Provide the (X, Y) coordinate of the cell's center where the given text is located.  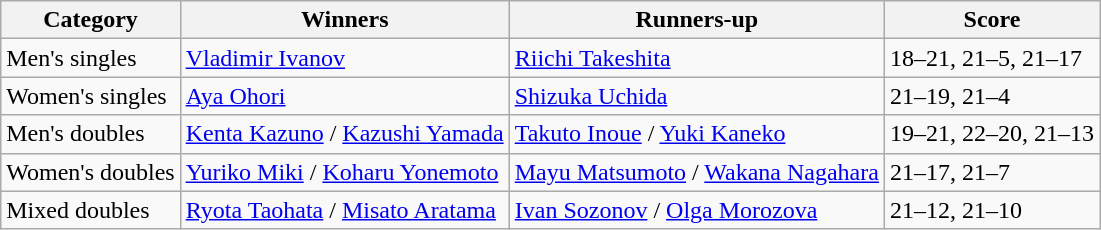
Aya Ohori (344, 96)
21–19, 21–4 (992, 96)
Runners-up (696, 20)
Women's doubles (90, 172)
Women's singles (90, 96)
Mayu Matsumoto / Wakana Nagahara (696, 172)
Kenta Kazuno / Kazushi Yamada (344, 134)
Shizuka Uchida (696, 96)
Winners (344, 20)
Men's doubles (90, 134)
Takuto Inoue / Yuki Kaneko (696, 134)
Mixed doubles (90, 210)
Category (90, 20)
Score (992, 20)
Men's singles (90, 58)
19–21, 22–20, 21–13 (992, 134)
Ivan Sozonov / Olga Morozova (696, 210)
Riichi Takeshita (696, 58)
21–17, 21–7 (992, 172)
21–12, 21–10 (992, 210)
18–21, 21–5, 21–17 (992, 58)
Ryota Taohata / Misato Aratama (344, 210)
Yuriko Miki / Koharu Yonemoto (344, 172)
Vladimir Ivanov (344, 58)
